Pinpoint the cell where the given text exists, returning its [x, y] midpoint coordinate. 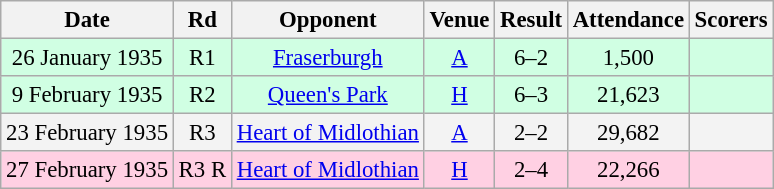
29,682 [628, 133]
22,266 [628, 170]
1,500 [628, 58]
6–2 [532, 58]
Result [532, 20]
2–2 [532, 133]
27 February 1935 [88, 170]
Venue [460, 20]
26 January 1935 [88, 58]
Scorers [731, 20]
Opponent [328, 20]
Fraserburgh [328, 58]
Attendance [628, 20]
Date [88, 20]
2–4 [532, 170]
R1 [202, 58]
21,623 [628, 95]
R3 [202, 133]
6–3 [532, 95]
R3 R [202, 170]
Rd [202, 20]
9 February 1935 [88, 95]
R2 [202, 95]
23 February 1935 [88, 133]
Queen's Park [328, 95]
